Scan for the cell matching the given text and deliver its (X, Y) coordinate at center. 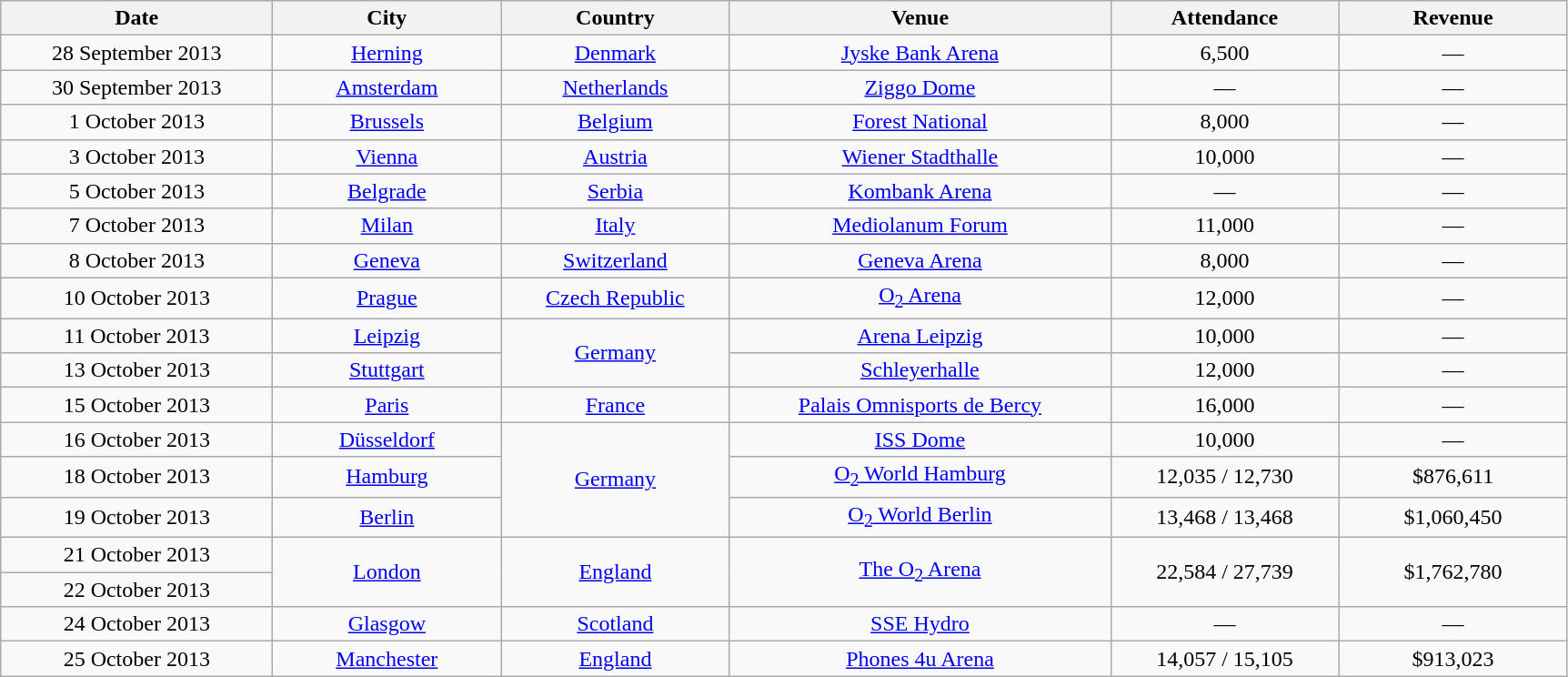
19 October 2013 (136, 517)
Scotland (615, 624)
21 October 2013 (136, 555)
Belgium (615, 122)
$876,611 (1453, 477)
ISS Dome (920, 440)
Czech Republic (615, 298)
O2 Arena (920, 298)
Revenue (1453, 18)
Jyske Bank Arena (920, 53)
Wiener Stadthalle (920, 157)
Brussels (387, 122)
Date (136, 18)
Ziggo Dome (920, 87)
30 September 2013 (136, 87)
Belgrade (387, 191)
$1,762,780 (1453, 572)
1 October 2013 (136, 122)
Geneva (387, 260)
SSE Hydro (920, 624)
Mediolanum Forum (920, 226)
Italy (615, 226)
16 October 2013 (136, 440)
Phones 4u Arena (920, 659)
Attendance (1224, 18)
Kombank Arena (920, 191)
15 October 2013 (136, 405)
France (615, 405)
Austria (615, 157)
11,000 (1224, 226)
10 October 2013 (136, 298)
Leipzig (387, 336)
Serbia (615, 191)
Milan (387, 226)
$913,023 (1453, 659)
Geneva Arena (920, 260)
City (387, 18)
Amsterdam (387, 87)
Düsseldorf (387, 440)
Arena Leipzig (920, 336)
Prague (387, 298)
Schleyerhalle (920, 370)
Netherlands (615, 87)
O2 World Berlin (920, 517)
Denmark (615, 53)
Venue (920, 18)
24 October 2013 (136, 624)
Stuttgart (387, 370)
13,468 / 13,468 (1224, 517)
11 October 2013 (136, 336)
The O2 Arena (920, 572)
Herning (387, 53)
22,584 / 27,739 (1224, 572)
Palais Omnisports de Bercy (920, 405)
Manchester (387, 659)
25 October 2013 (136, 659)
14,057 / 15,105 (1224, 659)
O2 World Hamburg (920, 477)
Glasgow (387, 624)
3 October 2013 (136, 157)
6,500 (1224, 53)
Berlin (387, 517)
Forest National (920, 122)
22 October 2013 (136, 590)
Vienna (387, 157)
$1,060,450 (1453, 517)
7 October 2013 (136, 226)
5 October 2013 (136, 191)
8 October 2013 (136, 260)
16,000 (1224, 405)
Switzerland (615, 260)
28 September 2013 (136, 53)
Paris (387, 405)
London (387, 572)
13 October 2013 (136, 370)
Hamburg (387, 477)
18 October 2013 (136, 477)
12,035 / 12,730 (1224, 477)
Country (615, 18)
